Extract the [X, Y] coordinate from the center of the cell holding the provided text.  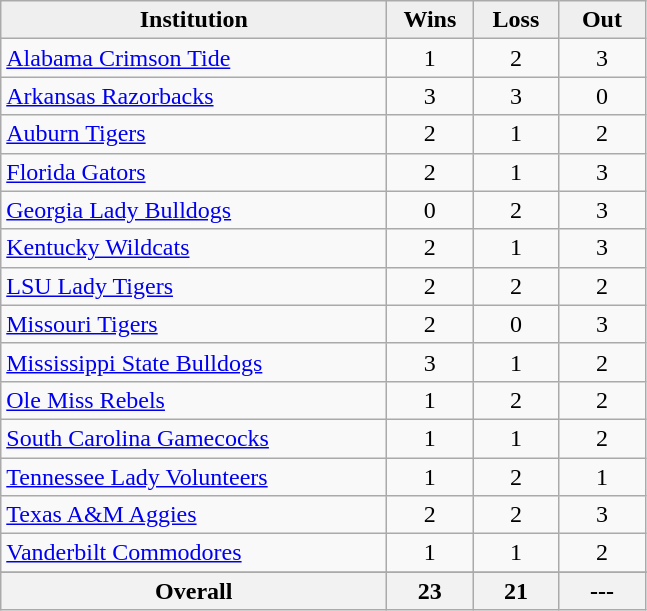
Institution [194, 20]
21 [516, 591]
Auburn Tigers [194, 134]
Ole Miss Rebels [194, 400]
Out [602, 20]
Wins [430, 20]
Arkansas Razorbacks [194, 96]
Mississippi State Bulldogs [194, 362]
Florida Gators [194, 172]
Texas A&M Aggies [194, 515]
Tennessee Lady Volunteers [194, 477]
--- [602, 591]
Vanderbilt Commodores [194, 553]
Loss [516, 20]
Georgia Lady Bulldogs [194, 210]
Overall [194, 591]
Alabama Crimson Tide [194, 58]
23 [430, 591]
Missouri Tigers [194, 324]
LSU Lady Tigers [194, 286]
South Carolina Gamecocks [194, 438]
Kentucky Wildcats [194, 248]
